Search for the cell housing the specified text and yield its [X, Y] center coordinate. 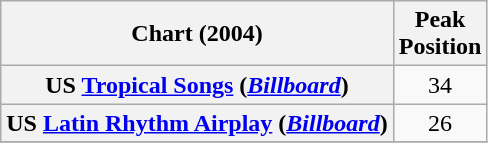
US Latin Rhythm Airplay (Billboard) [197, 123]
Chart (2004) [197, 34]
US Tropical Songs (Billboard) [197, 85]
34 [440, 85]
26 [440, 123]
Peak Position [440, 34]
